Scan for the cell matching the given text and deliver its (x, y) coordinate at center. 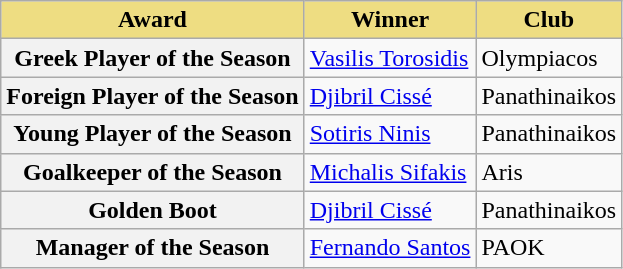
Foreign Player of the Season (152, 96)
Sotiris Ninis (390, 134)
Vasilis Torosidis (390, 58)
Club (549, 20)
Manager of the Season (152, 248)
PAOK (549, 248)
Michalis Sifakis (390, 172)
Fernando Santos (390, 248)
Aris (549, 172)
Olympiacos (549, 58)
Young Player of the Season (152, 134)
Goalkeeper of the Season (152, 172)
Golden Boot (152, 210)
Award (152, 20)
Winner (390, 20)
Greek Player of the Season (152, 58)
